Provide the [x, y] coordinate of the cell's center where the given text is located.  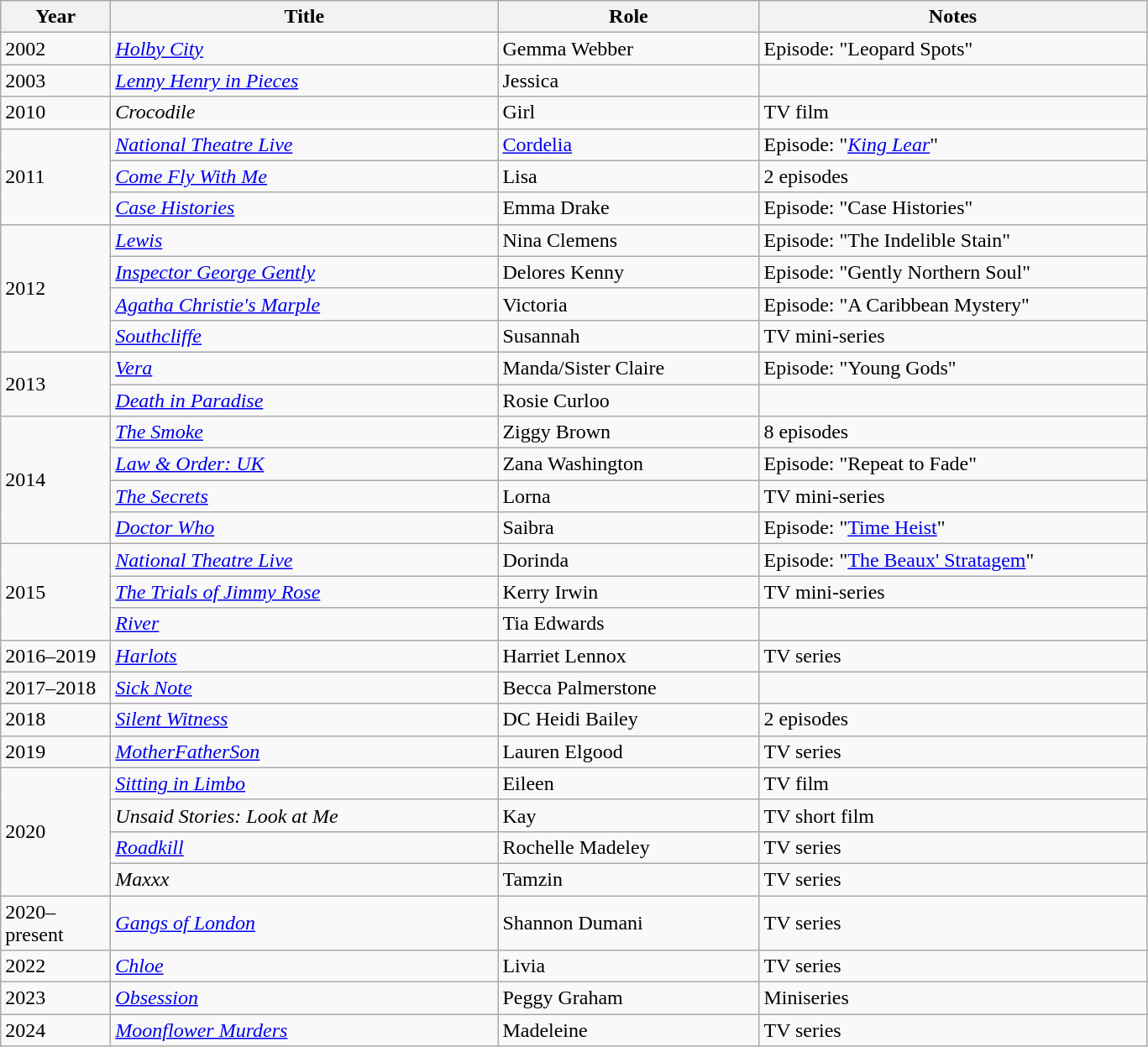
Sitting in Limbo [304, 783]
Year [55, 17]
2020–present [55, 922]
2020 [55, 831]
TV short film [952, 815]
Silent Witness [304, 720]
Emma Drake [628, 208]
Victoria [628, 304]
Rosie Curloo [628, 400]
2003 [55, 81]
Kay [628, 815]
Ziggy Brown [628, 432]
Episode: "Young Gods" [952, 368]
Delores Kenny [628, 272]
Lauren Elgood [628, 751]
Gangs of London [304, 922]
Rochelle Madeley [628, 847]
Lisa [628, 176]
Gemma Webber [628, 49]
2018 [55, 720]
Case Histories [304, 208]
Harlots [304, 656]
The Secrets [304, 496]
Episode: "Leopard Spots" [952, 49]
2019 [55, 751]
2002 [55, 49]
Girl [628, 113]
Becca Palmerstone [628, 688]
Title [304, 17]
Moonflower Murders [304, 1030]
Lewis [304, 240]
Holby City [304, 49]
2014 [55, 480]
Law & Order: UK [304, 464]
2024 [55, 1030]
Peggy Graham [628, 998]
2022 [55, 966]
Miniseries [952, 998]
Harriet Lennox [628, 656]
2016–2019 [55, 656]
Susannah [628, 336]
Obsession [304, 998]
Episode: "The Beaux' Stratagem" [952, 560]
Livia [628, 966]
2013 [55, 384]
MotherFatherSon [304, 751]
Lenny Henry in Pieces [304, 81]
Dorinda [628, 560]
Saibra [628, 528]
2012 [55, 288]
Episode: "Repeat to Fade" [952, 464]
Madeleine [628, 1030]
2015 [55, 592]
Unsaid Stories: Look at Me [304, 815]
2017–2018 [55, 688]
Nina Clemens [628, 240]
Roadkill [304, 847]
DC Heidi Bailey [628, 720]
Tia Edwards [628, 624]
The Smoke [304, 432]
Southcliffe [304, 336]
2011 [55, 176]
2010 [55, 113]
Episode: "A Caribbean Mystery" [952, 304]
Sick Note [304, 688]
Vera [304, 368]
2023 [55, 998]
Notes [952, 17]
Lorna [628, 496]
Chloe [304, 966]
Episode: "Gently Northern Soul" [952, 272]
Death in Paradise [304, 400]
Episode: "Case Histories" [952, 208]
Maxxx [304, 879]
Episode: "Time Heist" [952, 528]
Episode: "The Indelible Stain" [952, 240]
Inspector George Gently [304, 272]
Jessica [628, 81]
The Trials of Jimmy Rose [304, 592]
Role [628, 17]
Agatha Christie's Marple [304, 304]
8 episodes [952, 432]
Shannon Dumani [628, 922]
Crocodile [304, 113]
Cordelia [628, 144]
Tamzin [628, 879]
Eileen [628, 783]
Manda/Sister Claire [628, 368]
Zana Washington [628, 464]
Come Fly With Me [304, 176]
River [304, 624]
Episode: "King Lear" [952, 144]
Kerry Irwin [628, 592]
Doctor Who [304, 528]
